Capture the cell that displays the provided text and extract its [X, Y] central coordinate. 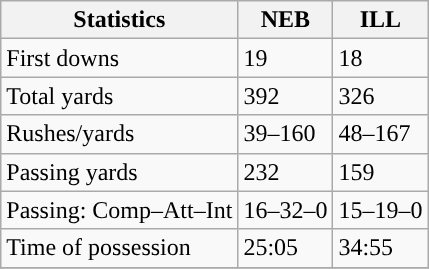
Time of possession [120, 248]
392 [286, 96]
First downs [120, 58]
ILL [380, 20]
Statistics [120, 20]
159 [380, 172]
Total yards [120, 96]
48–167 [380, 134]
18 [380, 58]
19 [286, 58]
232 [286, 172]
39–160 [286, 134]
326 [380, 96]
Passing yards [120, 172]
25:05 [286, 248]
Passing: Comp–Att–Int [120, 210]
Rushes/yards [120, 134]
NEB [286, 20]
34:55 [380, 248]
16–32–0 [286, 210]
15–19–0 [380, 210]
